Locate the cell with the specified text and output its (x, y) center coordinate. 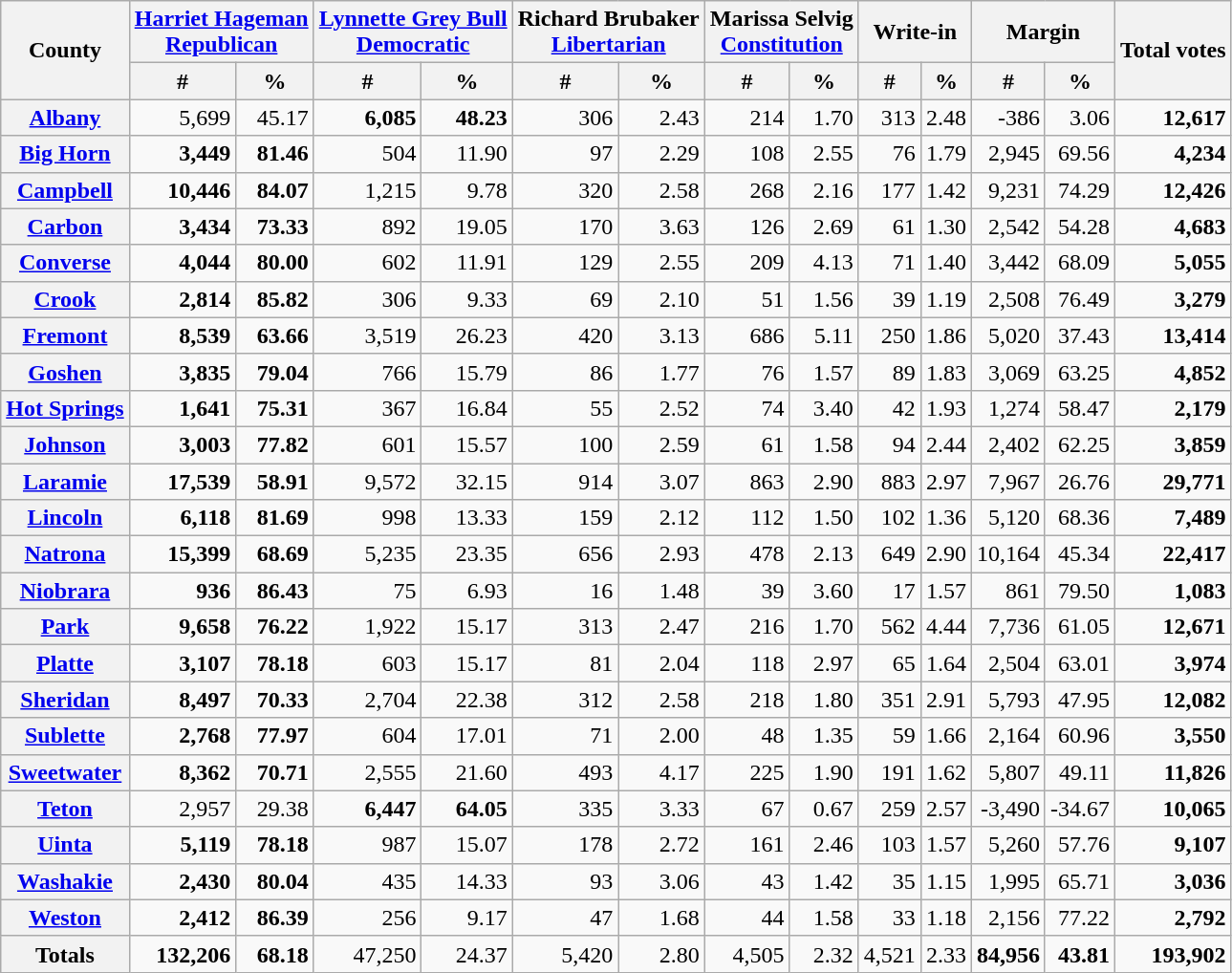
64.05 (466, 809)
3,434 (183, 227)
11.90 (466, 154)
1.66 (946, 736)
3,859 (1174, 444)
45.17 (275, 118)
86 (566, 372)
Washakie (65, 881)
37.43 (1080, 335)
4.13 (824, 263)
2.00 (661, 736)
0.67 (824, 809)
Natrona (65, 554)
3,003 (183, 444)
1,083 (1174, 591)
58.47 (1080, 408)
-3,490 (1007, 809)
2,704 (367, 700)
3.13 (661, 335)
Teton (65, 809)
2,792 (1174, 918)
2,179 (1174, 408)
5,120 (1007, 518)
1.56 (824, 299)
70.33 (275, 700)
Big Horn (65, 154)
3.60 (824, 591)
24.37 (466, 954)
Park (65, 627)
1.86 (946, 335)
1.36 (946, 518)
9,231 (1007, 190)
2.32 (824, 954)
9,107 (1174, 845)
601 (367, 444)
5,420 (566, 954)
35 (889, 881)
55 (566, 408)
12,426 (1174, 190)
77.82 (275, 444)
13.33 (466, 518)
61.05 (1080, 627)
987 (367, 845)
77.97 (275, 736)
209 (747, 263)
603 (367, 663)
178 (566, 845)
29,771 (1174, 481)
77.22 (1080, 918)
47,250 (367, 954)
102 (889, 518)
45.34 (1080, 554)
2,768 (183, 736)
1.15 (946, 881)
15,399 (183, 554)
3,519 (367, 335)
5,260 (1007, 845)
84.07 (275, 190)
2.47 (661, 627)
22,417 (1174, 554)
686 (747, 335)
5,699 (183, 118)
9.33 (466, 299)
43.81 (1080, 954)
177 (889, 190)
1.80 (824, 700)
Hot Springs (65, 408)
562 (889, 627)
4.17 (661, 772)
216 (747, 627)
1.48 (661, 591)
3,069 (1007, 372)
84,956 (1007, 954)
766 (367, 372)
351 (889, 700)
81 (566, 663)
Lincoln (65, 518)
22.38 (466, 700)
3.63 (661, 227)
Platte (65, 663)
65.71 (1080, 881)
80.04 (275, 881)
2,814 (183, 299)
8,497 (183, 700)
26.23 (466, 335)
100 (566, 444)
1.68 (661, 918)
493 (566, 772)
861 (1007, 591)
2.69 (824, 227)
312 (566, 700)
320 (566, 190)
Laramie (65, 481)
1,995 (1007, 881)
7,967 (1007, 481)
Uinta (65, 845)
68.69 (275, 554)
161 (747, 845)
4,521 (889, 954)
13,414 (1174, 335)
5,235 (367, 554)
367 (367, 408)
89 (889, 372)
5,119 (183, 845)
Converse (65, 263)
2.12 (661, 518)
2,555 (367, 772)
17 (889, 591)
Richard BrubakerLibertarian (608, 32)
Write-in (915, 32)
2.80 (661, 954)
863 (747, 481)
Crook (65, 299)
2,412 (183, 918)
103 (889, 845)
63.01 (1080, 663)
9,658 (183, 627)
73.33 (275, 227)
Total votes (1174, 50)
16 (566, 591)
Goshen (65, 372)
883 (889, 481)
Totals (65, 954)
2,957 (183, 809)
1.40 (946, 263)
1,641 (183, 408)
75.31 (275, 408)
15.57 (466, 444)
268 (747, 190)
47 (566, 918)
256 (367, 918)
59 (889, 736)
602 (367, 263)
2.44 (946, 444)
1.93 (946, 408)
6,447 (367, 809)
892 (367, 227)
Fremont (65, 335)
2.10 (661, 299)
26.76 (1080, 481)
County (65, 50)
70.71 (275, 772)
68.18 (275, 954)
914 (566, 481)
12,082 (1174, 700)
48.23 (466, 118)
44 (747, 918)
191 (889, 772)
7,736 (1007, 627)
2,504 (1007, 663)
649 (889, 554)
69.56 (1080, 154)
118 (747, 663)
4,852 (1174, 372)
48 (747, 736)
1.30 (946, 227)
17.01 (466, 736)
1,215 (367, 190)
2.57 (946, 809)
-386 (1007, 118)
4,044 (183, 263)
1,274 (1007, 408)
2.46 (824, 845)
1.18 (946, 918)
1.79 (946, 154)
656 (566, 554)
Margin (1043, 32)
2.43 (661, 118)
998 (367, 518)
6,118 (183, 518)
3,279 (1174, 299)
3,442 (1007, 263)
250 (889, 335)
4,683 (1174, 227)
3.07 (661, 481)
67 (747, 809)
225 (747, 772)
49.11 (1080, 772)
3,036 (1174, 881)
8,362 (183, 772)
1.64 (946, 663)
3,550 (1174, 736)
15.79 (466, 372)
Marissa SelvigConstitution (782, 32)
11.91 (466, 263)
Sheridan (65, 700)
32.15 (466, 481)
Weston (65, 918)
79.50 (1080, 591)
9.78 (466, 190)
12,671 (1174, 627)
11,826 (1174, 772)
112 (747, 518)
2.52 (661, 408)
2.13 (824, 554)
2.04 (661, 663)
3.40 (824, 408)
2.91 (946, 700)
6,085 (367, 118)
4,505 (747, 954)
75 (367, 591)
Campbell (65, 190)
2,402 (1007, 444)
Sublette (65, 736)
2.93 (661, 554)
108 (747, 154)
16.84 (466, 408)
1.62 (946, 772)
2.29 (661, 154)
69 (566, 299)
504 (367, 154)
126 (747, 227)
218 (747, 700)
57.76 (1080, 845)
936 (183, 591)
129 (566, 263)
9,572 (367, 481)
94 (889, 444)
5,055 (1174, 263)
12,617 (1174, 118)
2,156 (1007, 918)
Niobrara (65, 591)
68.36 (1080, 518)
335 (566, 809)
23.35 (466, 554)
5,807 (1007, 772)
Albany (65, 118)
1,922 (367, 627)
1.77 (661, 372)
3,449 (183, 154)
1.90 (824, 772)
85.82 (275, 299)
81.69 (275, 518)
76.22 (275, 627)
1.19 (946, 299)
29.38 (275, 809)
54.28 (1080, 227)
2.16 (824, 190)
10,164 (1007, 554)
1.83 (946, 372)
435 (367, 881)
2,430 (183, 881)
63.25 (1080, 372)
79.04 (275, 372)
51 (747, 299)
1.50 (824, 518)
86.43 (275, 591)
4,234 (1174, 154)
93 (566, 881)
2,164 (1007, 736)
478 (747, 554)
2.72 (661, 845)
76.49 (1080, 299)
4.44 (946, 627)
3,107 (183, 663)
15.07 (466, 845)
214 (747, 118)
159 (566, 518)
86.39 (275, 918)
420 (566, 335)
5,793 (1007, 700)
10,065 (1174, 809)
2,945 (1007, 154)
74.29 (1080, 190)
81.46 (275, 154)
68.09 (1080, 263)
Carbon (65, 227)
14.33 (466, 881)
58.91 (275, 481)
2,542 (1007, 227)
Lynnette Grey BullDemocratic (413, 32)
9.17 (466, 918)
7,489 (1174, 518)
193,902 (1174, 954)
-34.67 (1080, 809)
63.66 (275, 335)
2,508 (1007, 299)
1.35 (824, 736)
10,446 (183, 190)
97 (566, 154)
42 (889, 408)
21.60 (466, 772)
62.25 (1080, 444)
80.00 (275, 263)
2.33 (946, 954)
3,835 (183, 372)
6.93 (466, 591)
47.95 (1080, 700)
3.33 (661, 809)
5,020 (1007, 335)
60.96 (1080, 736)
17,539 (183, 481)
132,206 (183, 954)
Harriet HagemanRepublican (222, 32)
19.05 (466, 227)
43 (747, 881)
33 (889, 918)
74 (747, 408)
Johnson (65, 444)
65 (889, 663)
2.59 (661, 444)
259 (889, 809)
5.11 (824, 335)
8,539 (183, 335)
Sweetwater (65, 772)
604 (367, 736)
170 (566, 227)
2.48 (946, 118)
3,974 (1174, 663)
